Provide the (x, y) coordinate of the cell's center where the given text is located.  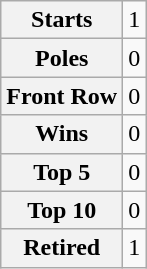
Top 5 (62, 172)
Wins (62, 134)
Top 10 (62, 210)
Retired (62, 248)
Front Row (62, 96)
Poles (62, 58)
Starts (62, 20)
